Determine the (x, y) coordinate at the center of the cell enclosing the given text.  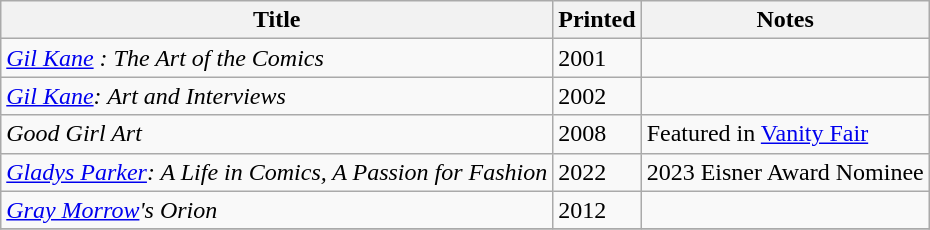
Gil Kane: Art and Interviews (277, 96)
2023 Eisner Award Nominee (785, 172)
Gil Kane : The Art of the Comics (277, 58)
2002 (597, 96)
Featured in Vanity Fair (785, 134)
2008 (597, 134)
Good Girl Art (277, 134)
2001 (597, 58)
2012 (597, 210)
2022 (597, 172)
Title (277, 20)
Notes (785, 20)
Gray Morrow's Orion (277, 210)
Printed (597, 20)
Gladys Parker: A Life in Comics, A Passion for Fashion (277, 172)
